Identify which cell holds the provided text, then report its [X, Y] central coordinate. 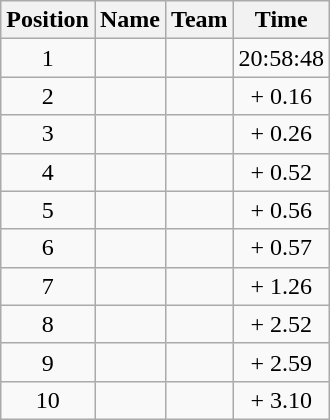
4 [48, 172]
+ 2.52 [281, 324]
10 [48, 400]
Time [281, 20]
6 [48, 248]
Team [200, 20]
20:58:48 [281, 58]
Position [48, 20]
9 [48, 362]
+ 0.26 [281, 134]
2 [48, 96]
+ 0.57 [281, 248]
+ 2.59 [281, 362]
+ 0.56 [281, 210]
+ 1.26 [281, 286]
1 [48, 58]
+ 0.16 [281, 96]
5 [48, 210]
Name [130, 20]
+ 3.10 [281, 400]
8 [48, 324]
7 [48, 286]
+ 0.52 [281, 172]
3 [48, 134]
